Provide the (X, Y) coordinate of the cell's center where the given text is located.  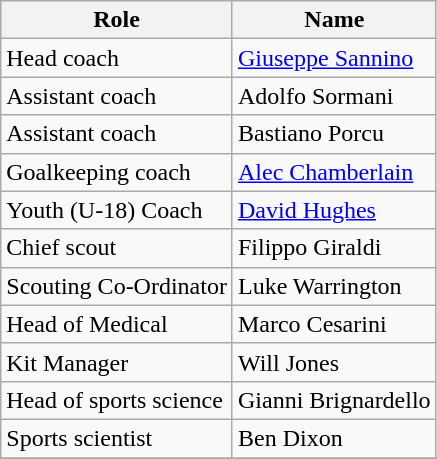
Head coach (117, 58)
Goalkeeping coach (117, 172)
Alec Chamberlain (334, 172)
Role (117, 20)
Luke Warrington (334, 286)
Name (334, 20)
Scouting Co-Ordinator (117, 286)
Giuseppe Sannino (334, 58)
David Hughes (334, 210)
Will Jones (334, 362)
Chief scout (117, 248)
Youth (U-18) Coach (117, 210)
Bastiano Porcu (334, 134)
Adolfo Sormani (334, 96)
Filippo Giraldi (334, 248)
Ben Dixon (334, 438)
Kit Manager (117, 362)
Head of Medical (117, 324)
Head of sports science (117, 400)
Gianni Brignardello (334, 400)
Sports scientist (117, 438)
Marco Cesarini (334, 324)
